For the text-containing cell, return its midpoint in [X, Y] coordinate format. 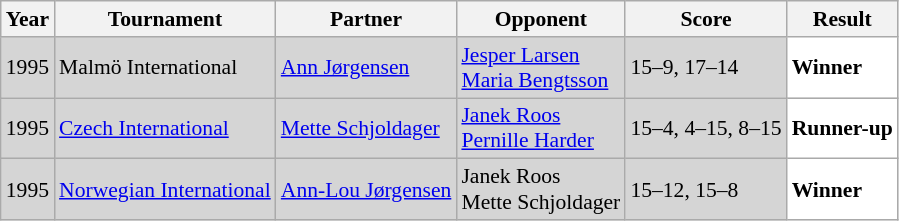
Mette Schjoldager [366, 128]
Tournament [165, 19]
Opponent [540, 19]
Janek Roos Mette Schjoldager [540, 190]
Year [28, 19]
15–4, 4–15, 8–15 [706, 128]
Ann Jørgensen [366, 68]
Ann-Lou Jørgensen [366, 190]
Result [842, 19]
Czech International [165, 128]
Partner [366, 19]
15–9, 17–14 [706, 68]
Malmö International [165, 68]
Runner-up [842, 128]
Score [706, 19]
Norwegian International [165, 190]
15–12, 15–8 [706, 190]
Jesper Larsen Maria Bengtsson [540, 68]
Janek Roos Pernille Harder [540, 128]
